Scan for the cell matching the given text and deliver its (X, Y) coordinate at center. 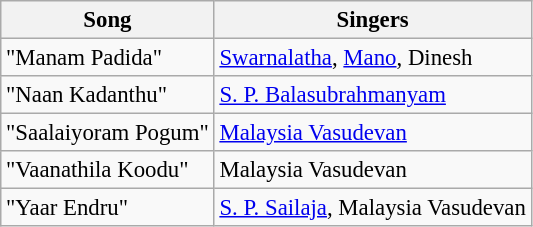
"Manam Padida" (108, 58)
S. P. Sailaja, Malaysia Vasudevan (372, 208)
"Vaanathila Koodu" (108, 170)
Singers (372, 20)
"Saalaiyoram Pogum" (108, 133)
"Yaar Endru" (108, 208)
"Naan Kadanthu" (108, 95)
Song (108, 20)
Swarnalatha, Mano, Dinesh (372, 58)
S. P. Balasubrahmanyam (372, 95)
